Pinpoint the cell where the given text exists, returning its [x, y] midpoint coordinate. 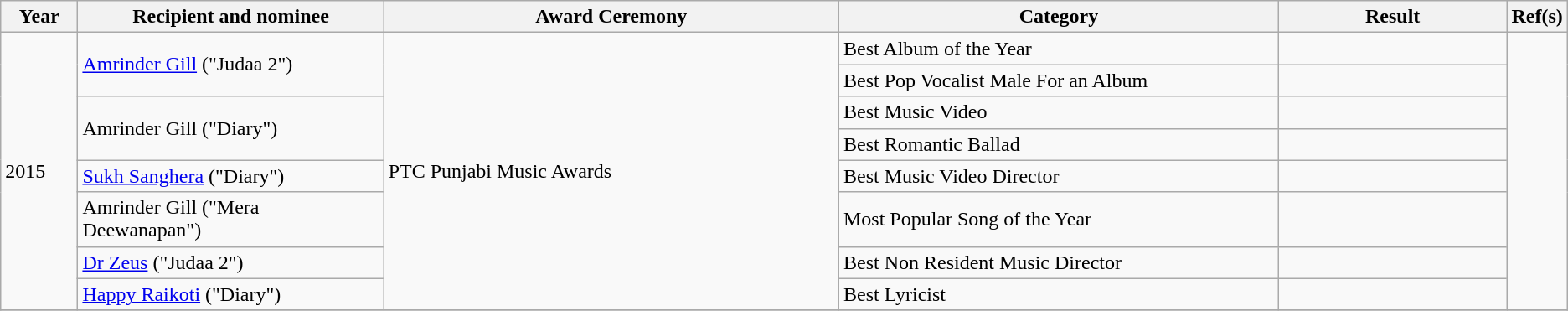
Best Music Video [1059, 112]
Category [1059, 17]
Year [39, 17]
Sukh Sanghera ("Diary") [231, 176]
Best Pop Vocalist Male For an Album [1059, 80]
Amrinder Gill ("Judaa 2") [231, 65]
Dr Zeus ("Judaa 2") [231, 262]
Ref(s) [1537, 17]
Amrinder Gill ("Diary") [231, 128]
PTC Punjabi Music Awards [611, 172]
Recipient and nominee [231, 17]
Best Album of the Year [1059, 49]
Best Lyricist [1059, 294]
2015 [39, 172]
Best Romantic Ballad [1059, 144]
Result [1392, 17]
Best Music Video Director [1059, 176]
Happy Raikoti ("Diary") [231, 294]
Award Ceremony [611, 17]
Amrinder Gill ("Mera Deewanapan") [231, 220]
Best Non Resident Music Director [1059, 262]
Most Popular Song of the Year [1059, 220]
